Identify which cell holds the provided text, then report its [X, Y] central coordinate. 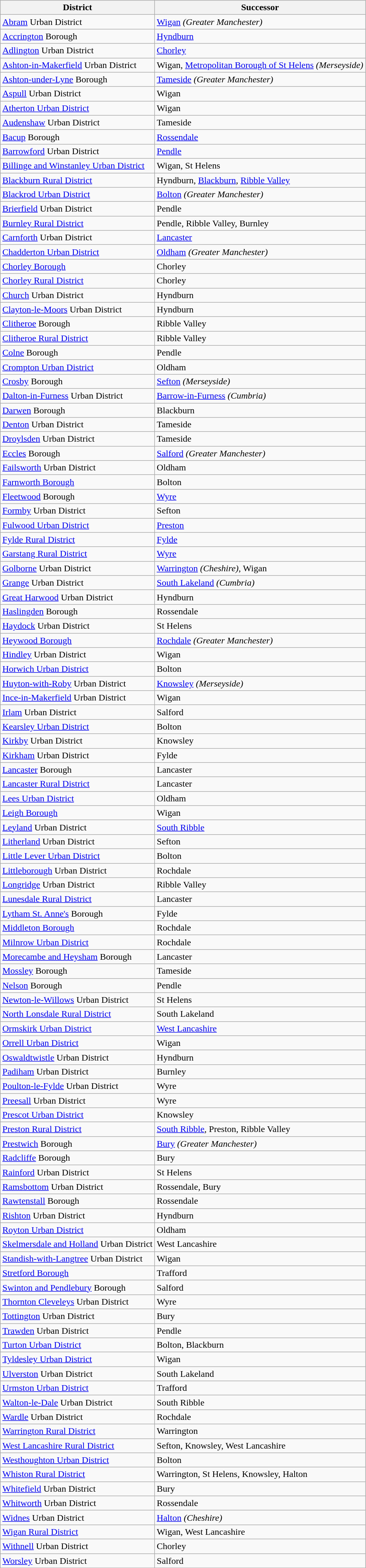
Golborne Urban District [78, 568]
Crosby Borough [78, 381]
Leyland Urban District [78, 827]
Fleetwood Borough [78, 496]
Burnley [260, 1072]
Ramsbottom Urban District [78, 1187]
Ormskirk Urban District [78, 1028]
Fylde Rural District [78, 540]
District [78, 8]
Warrington, St Helens, Knowsley, Halton [260, 1474]
Rochdale (Greater Manchester) [260, 640]
Brierfield Urban District [78, 209]
Radcliffe Borough [78, 1158]
Litherland Urban District [78, 841]
Dalton-in-Furness Urban District [78, 396]
Hyndburn, Blackburn, Ribble Valley [260, 180]
Haslingden Borough [78, 611]
Lees Urban District [78, 798]
Kearsley Urban District [78, 727]
Tyldesley Urban District [78, 1359]
South Ribble, Preston, Ribble Valley [260, 1129]
Bolton (Greater Manchester) [260, 195]
Stretford Borough [78, 1273]
Successor [260, 8]
Droylsden Urban District [78, 439]
Rossendale, Bury [260, 1187]
Atherton Urban District [78, 108]
Leigh Borough [78, 813]
Huyton-with-Roby Urban District [78, 683]
Accrington Borough [78, 36]
Crompton Urban District [78, 367]
Ashton-under-Lyne Borough [78, 79]
Carnforth Urban District [78, 238]
Blackrod Urban District [78, 195]
Audenshaw Urban District [78, 122]
Whitworth Urban District [78, 1503]
Colne Borough [78, 353]
Sefton (Merseyside) [260, 381]
Church Urban District [78, 295]
North Lonsdale Rural District [78, 1014]
Irlam Urban District [78, 712]
Walton-le-Dale Urban District [78, 1403]
Oswaldtwistle Urban District [78, 1057]
Barrowford Urban District [78, 151]
Prestwich Borough [78, 1144]
West Lancashire Rural District [78, 1446]
Garstang Rural District [78, 554]
Bury (Greater Manchester) [260, 1144]
Billinge and Winstanley Urban District [78, 165]
Great Harwood Urban District [78, 597]
Warrington (Cheshire), Wigan [260, 568]
Kirkby Urban District [78, 741]
Tottington Urban District [78, 1316]
Poulton-le-Fylde Urban District [78, 1086]
Adlington Urban District [78, 51]
Tameside (Greater Manchester) [260, 79]
Halton (Cheshire) [260, 1517]
Wigan, St Helens [260, 165]
Darwen Borough [78, 410]
Eccles Borough [78, 453]
Farnworth Borough [78, 482]
Ince-in-Makerfield Urban District [78, 698]
Worsley Urban District [78, 1561]
Wigan (Greater Manchester) [260, 22]
Formby Urban District [78, 511]
Preston Rural District [78, 1129]
Widnes Urban District [78, 1517]
Rainford Urban District [78, 1172]
Clitheroe Rural District [78, 338]
Nelson Borough [78, 985]
Denton Urban District [78, 425]
Trawden Urban District [78, 1330]
Withnell Urban District [78, 1546]
Wigan, West Lancashire [260, 1532]
Longridge Urban District [78, 885]
Little Lever Urban District [78, 856]
South Lakeland (Cumbria) [260, 583]
Clayton-le-Moors Urban District [78, 309]
Skelmersdale and Holland Urban District [78, 1244]
Bacup Borough [78, 137]
Bolton, Blackburn [260, 1345]
Sefton, Knowsley, West Lancashire [260, 1446]
Blackburn [260, 410]
Thornton Cleveleys Urban District [78, 1302]
Newton-le-Willows Urban District [78, 1000]
Urmston Urban District [78, 1388]
Middleton Borough [78, 928]
Wigan Rural District [78, 1532]
Warrington [260, 1431]
Horwich Urban District [78, 669]
Westhoughton Urban District [78, 1460]
Whiston Rural District [78, 1474]
Barrow-in-Furness (Cumbria) [260, 396]
Swinton and Pendlebury Borough [78, 1287]
Ashton-in-Makerfield Urban District [78, 65]
Standish-with-Langtree Urban District [78, 1259]
Aspull Urban District [78, 94]
Royton Urban District [78, 1230]
Clitheroe Borough [78, 324]
Blackburn Rural District [78, 180]
Rawtenstall Borough [78, 1201]
Lunesdale Rural District [78, 899]
Padiham Urban District [78, 1072]
Abram Urban District [78, 22]
Warrington Rural District [78, 1431]
Milnrow Urban District [78, 942]
Wigan, Metropolitan Borough of St Helens (Merseyside) [260, 65]
Grange Urban District [78, 583]
Preesall Urban District [78, 1101]
Morecambe and Heysham Borough [78, 957]
Haydock Urban District [78, 626]
Preston [260, 525]
Wardle Urban District [78, 1417]
Kirkham Urban District [78, 755]
Chorley Borough [78, 266]
Oldham (Greater Manchester) [260, 252]
Hindley Urban District [78, 655]
Salford (Greater Manchester) [260, 453]
Lancaster Rural District [78, 784]
Burnley Rural District [78, 223]
Orrell Urban District [78, 1043]
Chorley Rural District [78, 281]
Fulwood Urban District [78, 525]
Prescot Urban District [78, 1115]
Heywood Borough [78, 640]
Chadderton Urban District [78, 252]
Ulverston Urban District [78, 1374]
Lancaster Borough [78, 770]
Turton Urban District [78, 1345]
Littleborough Urban District [78, 870]
Knowsley (Merseyside) [260, 683]
Failsworth Urban District [78, 468]
Lytham St. Anne's Borough [78, 914]
Pendle, Ribble Valley, Burnley [260, 223]
Rishton Urban District [78, 1215]
Whitefield Urban District [78, 1489]
Mossley Borough [78, 971]
